Extract the [X, Y] coordinate from the center of the cell holding the provided text.  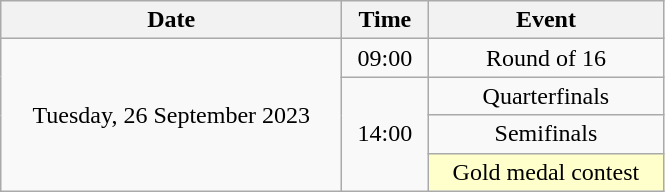
Quarterfinals [546, 96]
Tuesday, 26 September 2023 [172, 115]
Semifinals [546, 134]
09:00 [385, 58]
Gold medal contest [546, 172]
Event [546, 20]
Round of 16 [546, 58]
Date [172, 20]
14:00 [385, 134]
Time [385, 20]
